Scan for the cell matching the given text and deliver its (X, Y) coordinate at center. 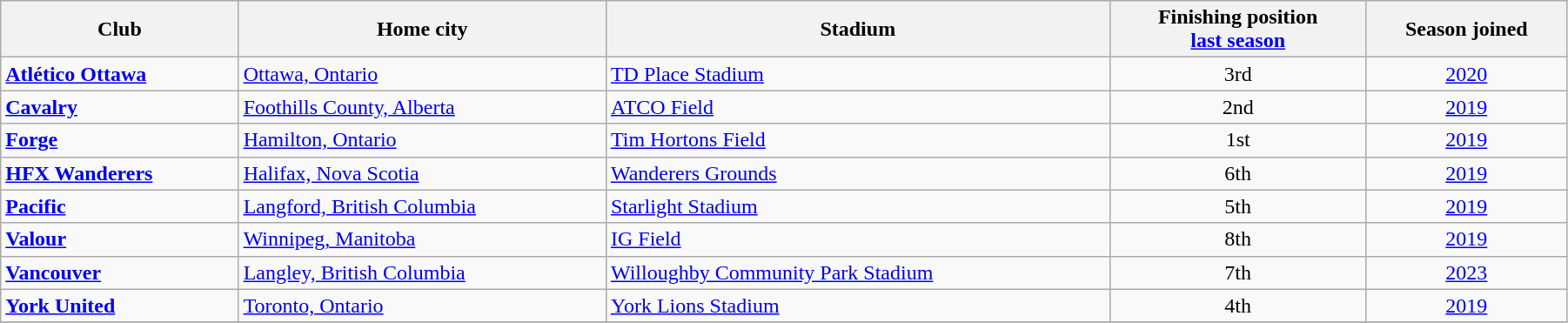
Vancouver (120, 273)
Ottawa, Ontario (422, 74)
HFX Wanderers (120, 173)
Willoughby Community Park Stadium (858, 273)
Stadium (858, 30)
4th (1237, 306)
2020 (1466, 74)
Toronto, Ontario (422, 306)
6th (1237, 173)
Langford, British Columbia (422, 206)
1st (1237, 140)
7th (1237, 273)
Foothills County, Alberta (422, 107)
York United (120, 306)
Club (120, 30)
Langley, British Columbia (422, 273)
Atlético Ottawa (120, 74)
Wanderers Grounds (858, 173)
8th (1237, 239)
Tim Hortons Field (858, 140)
2023 (1466, 273)
Starlight Stadium (858, 206)
3rd (1237, 74)
ATCO Field (858, 107)
York Lions Stadium (858, 306)
Halifax, Nova Scotia (422, 173)
Finishing positionlast season (1237, 30)
Season joined (1466, 30)
TD Place Stadium (858, 74)
Home city (422, 30)
Valour (120, 239)
Hamilton, Ontario (422, 140)
Winnipeg, Manitoba (422, 239)
Cavalry (120, 107)
IG Field (858, 239)
5th (1237, 206)
Pacific (120, 206)
2nd (1237, 107)
Forge (120, 140)
